Return the (x, y) coordinate for the center point of the cell that contains the specified text.  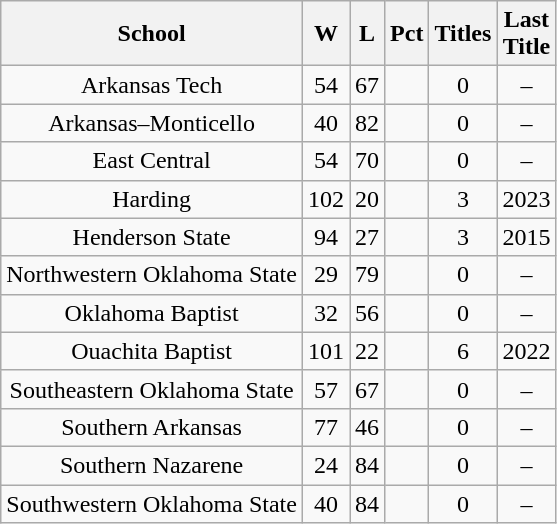
Arkansas–Monticello (152, 123)
101 (326, 351)
East Central (152, 161)
82 (368, 123)
L (368, 34)
LastTitle (526, 34)
79 (368, 275)
77 (326, 427)
29 (326, 275)
Northwestern Oklahoma State (152, 275)
Titles (463, 34)
Southern Arkansas (152, 427)
Southwestern Oklahoma State (152, 503)
Pct (407, 34)
2022 (526, 351)
70 (368, 161)
Harding (152, 199)
2023 (526, 199)
46 (368, 427)
2015 (526, 237)
32 (326, 313)
56 (368, 313)
22 (368, 351)
Southeastern Oklahoma State (152, 389)
Southern Nazarene (152, 465)
Henderson State (152, 237)
24 (326, 465)
27 (368, 237)
Ouachita Baptist (152, 351)
6 (463, 351)
20 (368, 199)
Arkansas Tech (152, 85)
W (326, 34)
57 (326, 389)
Oklahoma Baptist (152, 313)
School (152, 34)
94 (326, 237)
102 (326, 199)
